Extract the [X, Y] coordinate from the center of the cell holding the provided text.  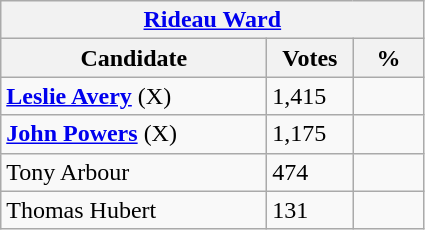
Leslie Avery (X) [134, 96]
Rideau Ward [212, 20]
131 [310, 210]
1,175 [310, 134]
% [388, 58]
Candidate [134, 58]
Votes [310, 58]
Thomas Hubert [134, 210]
John Powers (X) [134, 134]
1,415 [310, 96]
Tony Arbour [134, 172]
474 [310, 172]
